Find where the given text appears and provide that cell's center as (x, y) coordinate. 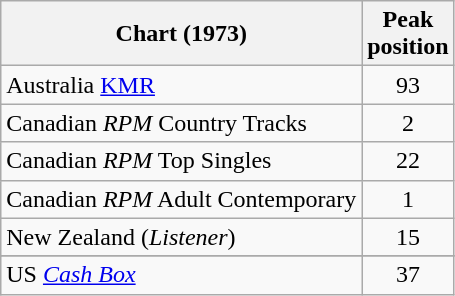
Canadian RPM Top Singles (182, 161)
2 (408, 123)
New Zealand (Listener) (182, 237)
15 (408, 237)
Peakposition (408, 34)
93 (408, 85)
37 (408, 275)
US Cash Box (182, 275)
22 (408, 161)
Canadian RPM Adult Contemporary (182, 199)
Chart (1973) (182, 34)
1 (408, 199)
Australia KMR (182, 85)
Canadian RPM Country Tracks (182, 123)
